Detect which cell encompasses the target text, then output its (X, Y) center coordinate. 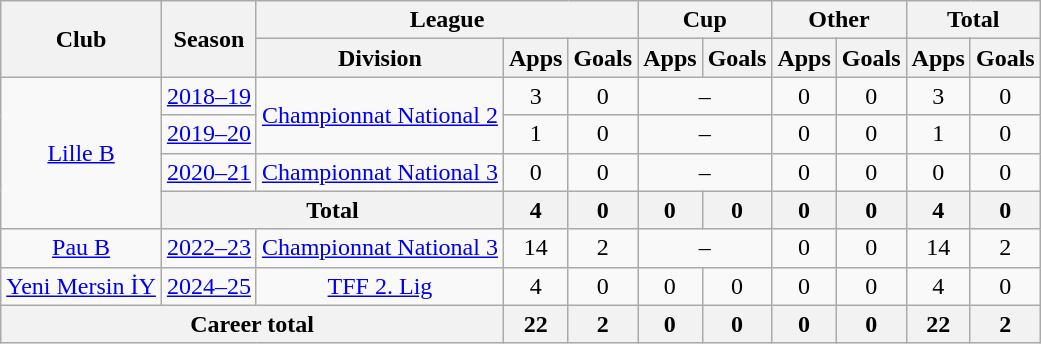
Yeni Mersin İY (82, 286)
Club (82, 39)
2022–23 (208, 248)
Career total (252, 324)
Cup (705, 20)
Season (208, 39)
Lille B (82, 153)
Division (380, 58)
2018–19 (208, 96)
Pau B (82, 248)
TFF 2. Lig (380, 286)
2019–20 (208, 134)
2024–25 (208, 286)
Championnat National 2 (380, 115)
Other (839, 20)
2020–21 (208, 172)
League (446, 20)
